Output the (x, y) coordinate of the center of the cell containing the given text.  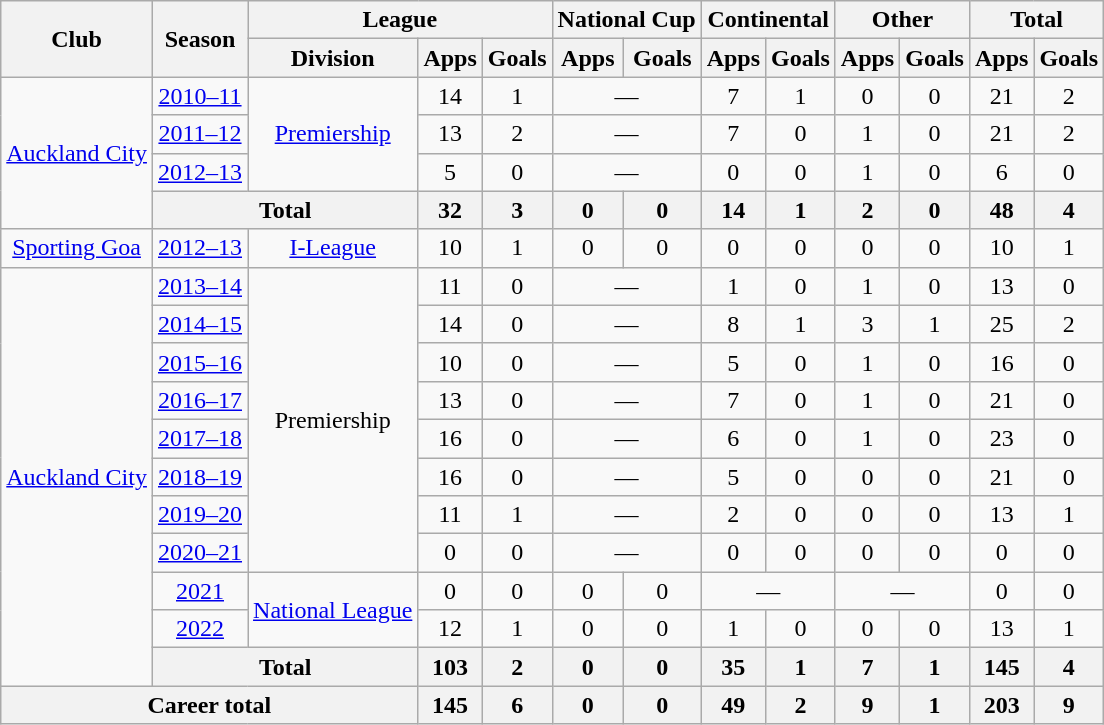
Career total (210, 705)
Continental (768, 20)
Other (902, 20)
35 (733, 667)
103 (450, 667)
23 (1001, 438)
2016–17 (200, 400)
National Cup (626, 20)
Club (77, 39)
48 (1001, 210)
Division (333, 58)
2021 (200, 591)
2015–16 (200, 362)
2020–21 (200, 553)
I-League (333, 248)
203 (1001, 705)
25 (1001, 324)
National League (333, 610)
Sporting Goa (77, 248)
2010–11 (200, 96)
2019–20 (200, 515)
2022 (200, 629)
Season (200, 39)
2018–19 (200, 477)
2011–12 (200, 134)
2013–14 (200, 286)
32 (450, 210)
2017–18 (200, 438)
League (400, 20)
12 (450, 629)
8 (733, 324)
2014–15 (200, 324)
49 (733, 705)
